Capture the cell that displays the provided text and extract its (X, Y) central coordinate. 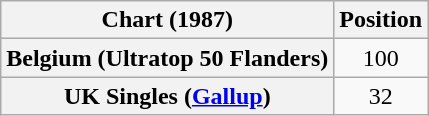
32 (381, 96)
Belgium (Ultratop 50 Flanders) (168, 58)
UK Singles (Gallup) (168, 96)
Chart (1987) (168, 20)
100 (381, 58)
Position (381, 20)
